Determine the [X, Y] coordinate at the center of the cell enclosing the given text.  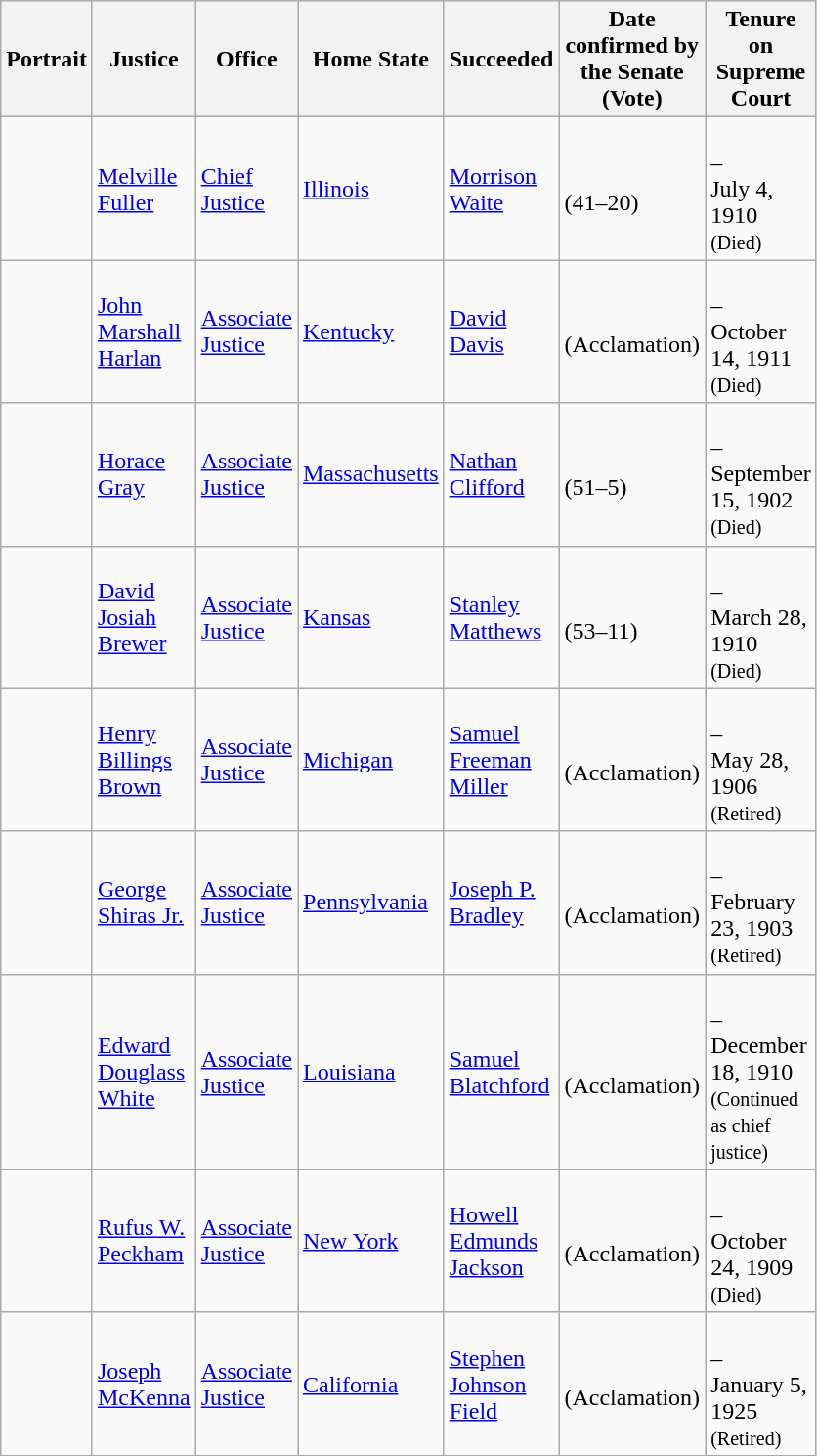
Illinois [370, 189]
Horace Gray [144, 474]
Morrison Waite [501, 189]
Succeeded [501, 59]
Kentucky [370, 331]
Chief Justice [246, 189]
New York [370, 1241]
Kansas [370, 617]
Edward Douglass White [144, 1072]
Samuel Blatchford [501, 1072]
(41–20) [632, 189]
–July 4, 1910(Died) [761, 189]
Howell Edmunds Jackson [501, 1241]
John Marshall Harlan [144, 331]
Massachusetts [370, 474]
–October 14, 1911(Died) [761, 331]
Joseph P. Bradley [501, 903]
–May 28, 1906(Retired) [761, 760]
–March 28, 1910(Died) [761, 617]
George Shiras Jr. [144, 903]
–February 23, 1903(Retired) [761, 903]
(51–5) [632, 474]
Stanley Matthews [501, 617]
–January 5, 1925(Retired) [761, 1384]
Stephen Johnson Field [501, 1384]
–October 24, 1909(Died) [761, 1241]
–September 15, 1902(Died) [761, 474]
California [370, 1384]
Justice [144, 59]
Office [246, 59]
Melville Fuller [144, 189]
(53–11) [632, 617]
Rufus W. Peckham [144, 1241]
–December 18, 1910(Continued as chief justice) [761, 1072]
Joseph McKenna [144, 1384]
Portrait [47, 59]
Date confirmed by the Senate(Vote) [632, 59]
Michigan [370, 760]
Henry Billings Brown [144, 760]
David Josiah Brewer [144, 617]
Nathan Clifford [501, 474]
Tenure on Supreme Court [761, 59]
Samuel Freeman Miller [501, 760]
Pennsylvania [370, 903]
David Davis [501, 331]
Home State [370, 59]
Louisiana [370, 1072]
